Return (x, y) of the center of cell containing provided text 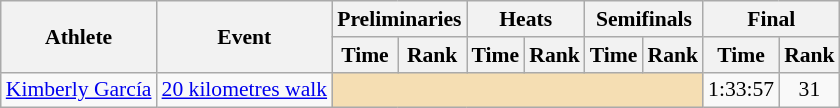
Final (772, 19)
1:33:57 (741, 90)
Kimberly García (79, 90)
20 kilometres walk (245, 90)
Heats (526, 19)
Event (245, 36)
Semifinals (644, 19)
31 (810, 90)
Preliminaries (399, 19)
Athlete (79, 36)
